Search for the cell housing the specified text and yield its (X, Y) center coordinate. 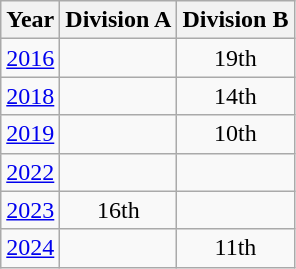
14th (236, 96)
2016 (30, 58)
Division B (236, 20)
19th (236, 58)
2023 (30, 210)
2019 (30, 134)
Division A (118, 20)
2024 (30, 248)
2018 (30, 96)
10th (236, 134)
2022 (30, 172)
16th (118, 210)
11th (236, 248)
Year (30, 20)
